Search for the cell housing the specified text and yield its [X, Y] center coordinate. 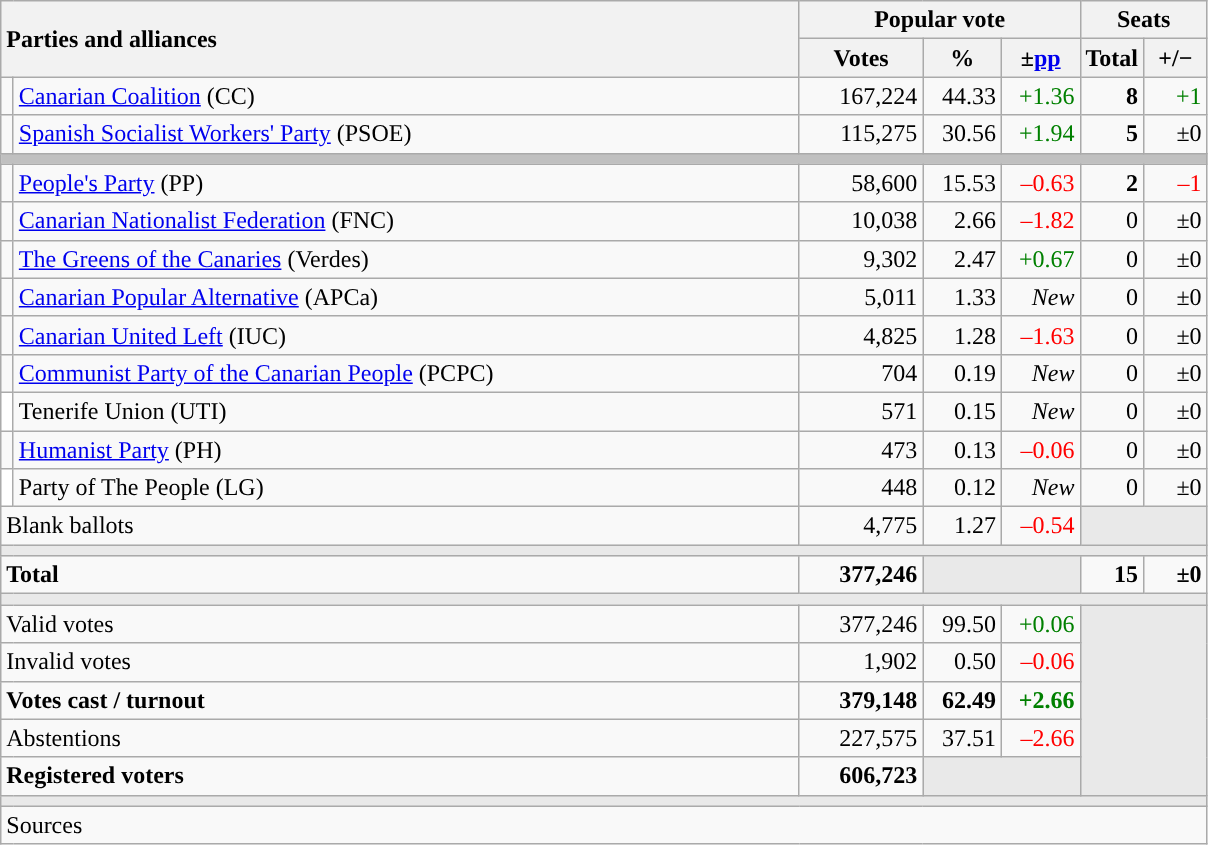
+1 [1176, 96]
±pp [1040, 58]
1.28 [962, 335]
Communist Party of the Canarian People (PCPC) [406, 373]
8 [1112, 96]
–2.66 [1040, 738]
Votes [861, 58]
0.50 [962, 662]
227,575 [861, 738]
2.66 [962, 221]
Blank ballots [400, 526]
Votes cast / turnout [400, 700]
–0.63 [1040, 183]
Popular vote [940, 20]
62.49 [962, 700]
1.27 [962, 526]
4,825 [861, 335]
0.13 [962, 449]
Canarian Popular Alternative (APCa) [406, 297]
10,038 [861, 221]
1.33 [962, 297]
9,302 [861, 259]
Canarian Coalition (CC) [406, 96]
0.15 [962, 411]
99.50 [962, 624]
2.47 [962, 259]
–0.54 [1040, 526]
5 [1112, 134]
Canarian United Left (IUC) [406, 335]
+0.67 [1040, 259]
Tenerife Union (UTI) [406, 411]
–1.82 [1040, 221]
2 [1112, 183]
473 [861, 449]
Seats [1144, 20]
1,902 [861, 662]
% [962, 58]
+0.06 [1040, 624]
5,011 [861, 297]
Party of The People (LG) [406, 488]
–1 [1176, 183]
115,275 [861, 134]
448 [861, 488]
167,224 [861, 96]
0.19 [962, 373]
44.33 [962, 96]
571 [861, 411]
Invalid votes [400, 662]
704 [861, 373]
4,775 [861, 526]
606,723 [861, 776]
15.53 [962, 183]
Spanish Socialist Workers' Party (PSOE) [406, 134]
Registered voters [400, 776]
15 [1112, 575]
37.51 [962, 738]
Valid votes [400, 624]
People's Party (PP) [406, 183]
Humanist Party (PH) [406, 449]
+2.66 [1040, 700]
–1.63 [1040, 335]
30.56 [962, 134]
0.12 [962, 488]
58,600 [861, 183]
+1.94 [1040, 134]
Sources [604, 825]
379,148 [861, 700]
+1.36 [1040, 96]
The Greens of the Canaries (Verdes) [406, 259]
Canarian Nationalist Federation (FNC) [406, 221]
+/− [1176, 58]
Abstentions [400, 738]
Parties and alliances [400, 39]
